Determine the [X, Y] coordinate at the center of the cell enclosing the given text.  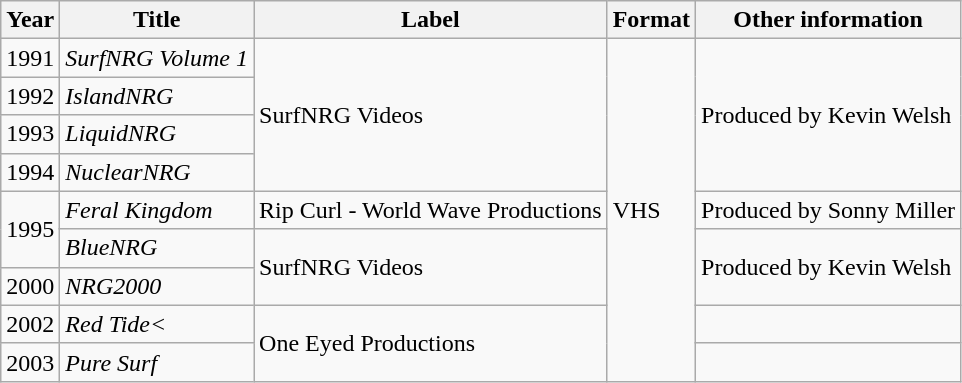
Feral Kingdom [157, 210]
1991 [30, 58]
BlueNRG [157, 248]
NuclearNRG [157, 172]
Year [30, 20]
1993 [30, 134]
LiquidNRG [157, 134]
SurfNRG Volume 1 [157, 58]
1992 [30, 96]
One Eyed Productions [431, 343]
Produced by Sonny Miller [828, 210]
2002 [30, 324]
1995 [30, 229]
Red Tide< [157, 324]
2000 [30, 286]
Title [157, 20]
Pure Surf [157, 362]
IslandNRG [157, 96]
Rip Curl - World Wave Productions [431, 210]
Other information [828, 20]
VHS [651, 210]
2003 [30, 362]
Label [431, 20]
Format [651, 20]
1994 [30, 172]
NRG2000 [157, 286]
